Scan for the cell matching the given text and deliver its [x, y] coordinate at center. 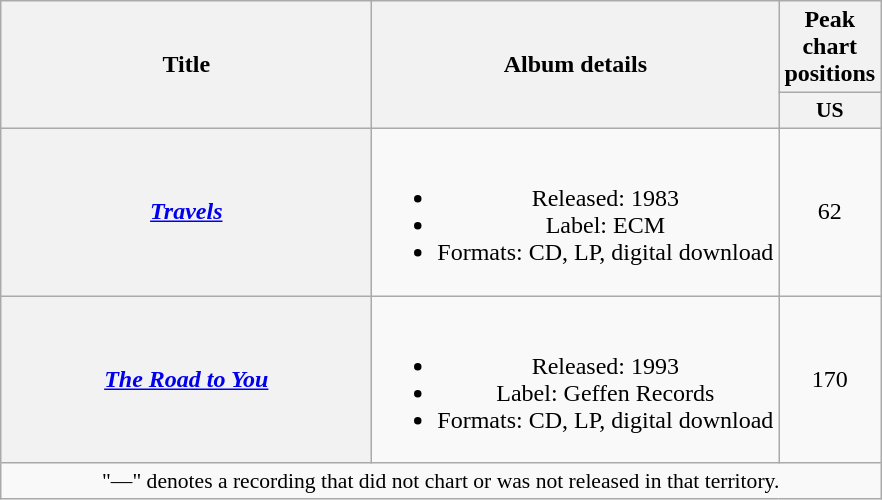
Peak chart positions [830, 47]
170 [830, 380]
The Road to You [186, 380]
US [830, 111]
Travels [186, 212]
"—" denotes a recording that did not chart or was not released in that territory. [441, 481]
Released: 1993Label: Geffen RecordsFormats: CD, LP, digital download [576, 380]
62 [830, 212]
Album details [576, 65]
Title [186, 65]
Released: 1983Label: ECMFormats: CD, LP, digital download [576, 212]
